Pinpoint the cell where the given text exists, returning its (x, y) midpoint coordinate. 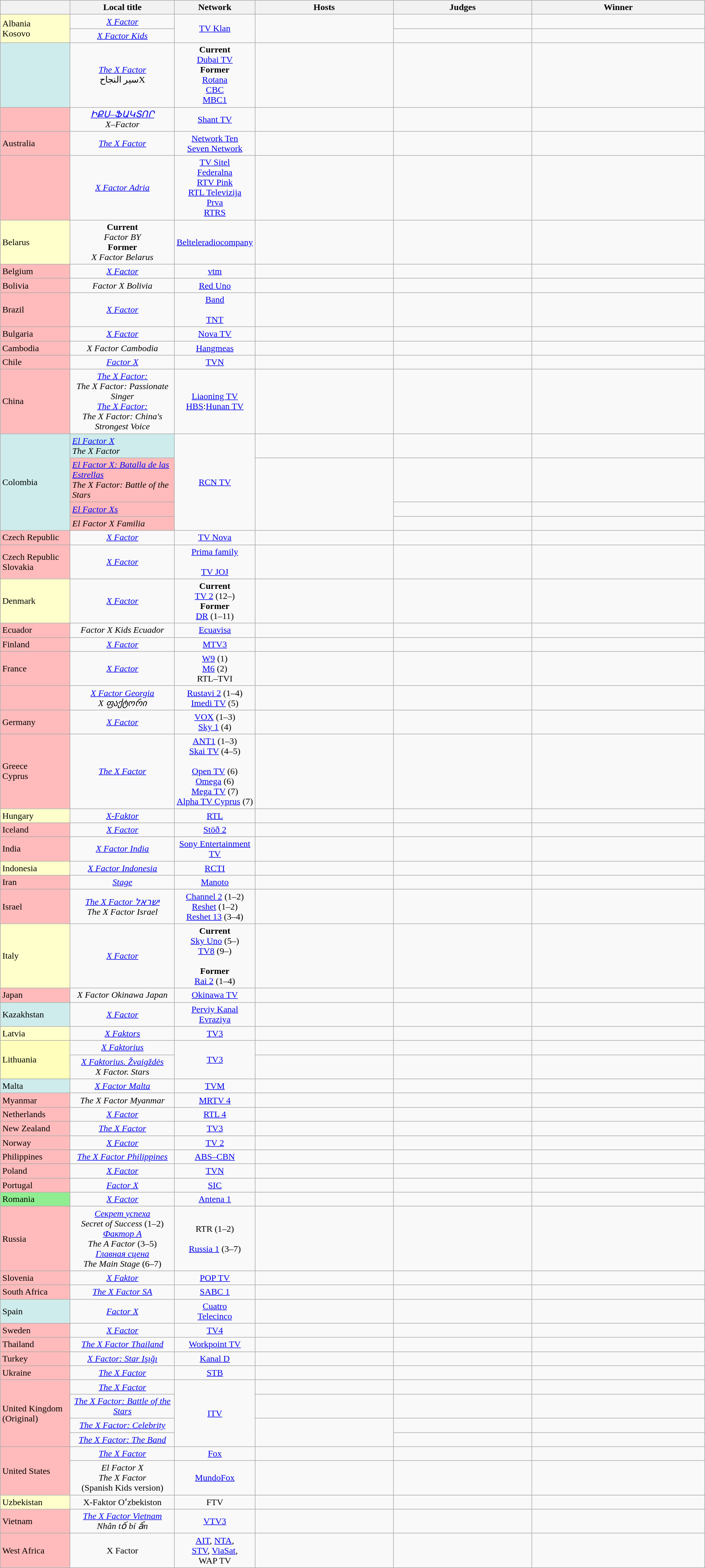
ԻՔՍ–ՖԱԿՏՈՐX–Factor (123, 119)
SIC (215, 1185)
Russia (35, 1239)
X Factor Malta (123, 1086)
Latvia (35, 1033)
W9 (1)M6 (2)RTL–TVI (215, 668)
Ecuador (35, 630)
POP TV (215, 1278)
X Factor: Star Işığı (123, 1359)
West Africa (35, 1551)
Liaoning TV HBS:Hunan TV (215, 402)
X Faktorius. ŽvaigždėsX Factor. Stars (123, 1067)
CurrentFactor BY FormerX Factor Belarus (123, 242)
The X Factor Myanmar (123, 1100)
CurrentSky Uno (5–)TV8 (9–)FormerRai 2 (1–4) (215, 956)
VOX (1–3)Sky 1 (4) (215, 722)
Romania (35, 1199)
Bolivia (35, 285)
The X Factor: The X Factor: Passionate Singer The X Factor: The X Factor: China's Strongest Voice (123, 402)
Channel 2 (1–2)Reshet (1–2)Reshet 13 (3–4) (215, 907)
Bulgaria (35, 334)
The X Factor Thailand (123, 1344)
Czech RepublicSlovakia (35, 562)
Prima family TV JOJ (215, 562)
The X Factor سير النجاحX (123, 75)
Germany (35, 722)
Iceland (35, 830)
New Zealand (35, 1128)
Kazakhstan (35, 1014)
ITV (215, 1413)
CurrentTV 2 (12–)FormerDR (1–11) (215, 601)
China (35, 402)
El Factor XThe X Factor(Spanish Kids version) (123, 1478)
Iran (35, 882)
AlbaniaKosovo (35, 29)
Local title (123, 7)
FTV (215, 1502)
The X Factor: Battle of the Stars (123, 1406)
X Factor GeorgiaX ფაქტორი (123, 698)
X Factor Adria (123, 187)
The X Factor ישראלThe X Factor Israel (123, 907)
X Factor Kids (123, 36)
El Factor XThe X Factor (123, 446)
TV4 (215, 1330)
Shant TV (215, 119)
RCN TV (215, 482)
Netherlands (35, 1114)
South Africa (35, 1292)
Belgium (35, 271)
Philippines (35, 1157)
STB (215, 1373)
Stöð 2 (215, 830)
RTL (215, 816)
Hangmeas (215, 348)
The X Factor: Celebrity (123, 1425)
Network Ten Seven Network (215, 144)
TV Klan (215, 29)
Hosts (324, 7)
Portugal (35, 1185)
X Factor Cambodia (123, 348)
ABS–CBN (215, 1157)
TV 2 (215, 1142)
Factor X Bolivia (123, 285)
Belarus (35, 242)
Antena 1 (215, 1199)
Ukraine (35, 1373)
Kanal D (215, 1359)
Hungary (35, 816)
Winner (618, 7)
Cuatro Telecinco (215, 1311)
Brazil (35, 310)
Ecuavisa (215, 630)
X Factor Indonesia (123, 868)
Denmark (35, 601)
The X Factor: The Band (123, 1439)
Thailand (35, 1344)
RTR (1–2)Russia 1 (3–7) (215, 1239)
India (35, 849)
Factor X Kids Ecuador (123, 630)
ANT1 (1–3)Skai TV (4–5) Open TV (6)Omega (6)Mega TV (7)Alpha TV Cyprus (7) (215, 771)
CurrentDubai TV FormerRotana CBC MBC1 (215, 75)
Turkey (35, 1359)
Italy (35, 956)
Judges (463, 7)
TV Sitel Federalna RTV Pink RTL Televizija Prva RTRS (215, 187)
Colombia (35, 482)
X Faktors (123, 1033)
Vietnam (35, 1521)
The X Factor SA (123, 1292)
Indonesia (35, 868)
Okinawa TV (215, 995)
Norway (35, 1142)
El Factor Xs (123, 509)
United States (35, 1471)
Spain (35, 1311)
Perviy Kanal Evraziya (215, 1014)
France (35, 668)
GreeceCyprus (35, 771)
MundoFox (215, 1478)
AIT, NTA, STV, ViaSat, WAP TV (215, 1551)
Nova TV (215, 334)
TVM (215, 1086)
X Factor Okinawa Japan (123, 995)
Uzbekistan (35, 1502)
El Factor X Familia (123, 523)
Israel (35, 907)
vtm (215, 271)
Australia (35, 144)
TV Nova (215, 538)
BandTNT (215, 310)
Myanmar (35, 1100)
Red Uno (215, 285)
X Faktor (123, 1278)
The X Factor Philippines (123, 1157)
RTL 4 (215, 1114)
Fox (215, 1454)
MTV3 (215, 644)
X Faktorius (123, 1048)
Lithuania (35, 1059)
Slovenia (35, 1278)
Секрет успехаSecret of Success (1–2)Фактор АThe A Factor (3–5)Главная сценаThe Main Stage (6–7) (123, 1239)
Malta (35, 1086)
Finland (35, 644)
MRTV 4 (215, 1100)
Sweden (35, 1330)
Chile (35, 362)
Belteleradiocompany (215, 242)
SABC 1 (215, 1292)
Japan (35, 995)
Network (215, 7)
Czech Republic (35, 538)
Stage (123, 882)
X Factor India (123, 849)
RCTI (215, 868)
Manoto (215, 882)
X-Faktor (123, 816)
VTV3 (215, 1521)
Rustavi 2 (1–4)Imedi TV (5) (215, 698)
Cambodia (35, 348)
Workpoint TV (215, 1344)
United Kingdom (Original) (35, 1413)
Sony Entertainment TV (215, 849)
Poland (35, 1171)
X-Faktor Oʻzbekiston (123, 1502)
El Factor X: Batalla de las EstrellasThe X Factor: Battle of the Stars (123, 480)
The X Factor VietnamNhân tố bí ẩn (123, 1521)
